Pinpoint the cell where the given text exists, returning its (x, y) midpoint coordinate. 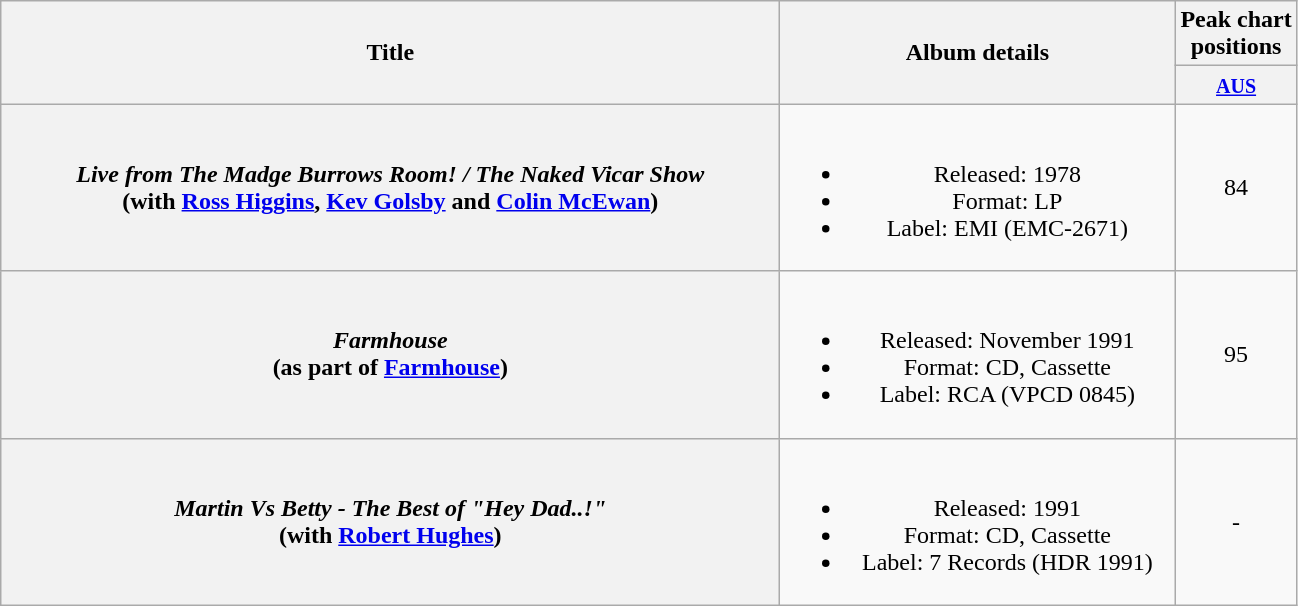
Title (390, 52)
Martin Vs Betty - The Best of "Hey Dad..!" (with Robert Hughes) (390, 522)
Released: 1978Format: LPLabel: EMI (EMC-2671) (978, 188)
Album details (978, 52)
Released: 1991Format: CD, CassetteLabel: 7 Records (HDR 1991) (978, 522)
Live from The Madge Burrows Room! / The Naked Vicar Show (with Ross Higgins, Kev Golsby and Colin McEwan) (390, 188)
Peak chartpositions (1236, 34)
84 (1236, 188)
AUS (1236, 85)
- (1236, 522)
Released: November 1991Format: CD, CassetteLabel: RCA (VPCD 0845) (978, 354)
Farmhouse (as part of Farmhouse) (390, 354)
95 (1236, 354)
